Extract the [X, Y] coordinate from the center of the cell holding the provided text.  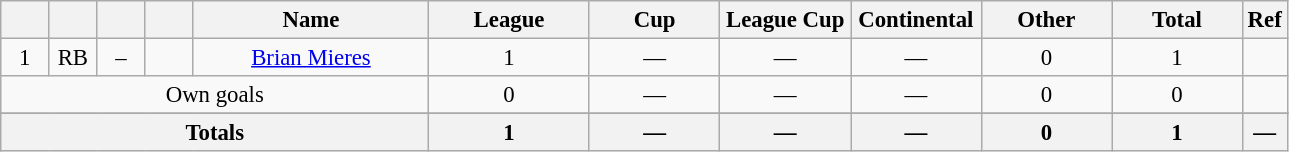
Total [1178, 20]
League Cup [786, 20]
Ref [1264, 20]
RB [73, 58]
Name [311, 20]
Cup [654, 20]
Brian Mieres [311, 58]
Totals [215, 133]
– [121, 58]
Continental [916, 20]
League [510, 20]
Own goals [215, 95]
Other [1046, 20]
